Scan for the cell matching the given text and deliver its [x, y] coordinate at center. 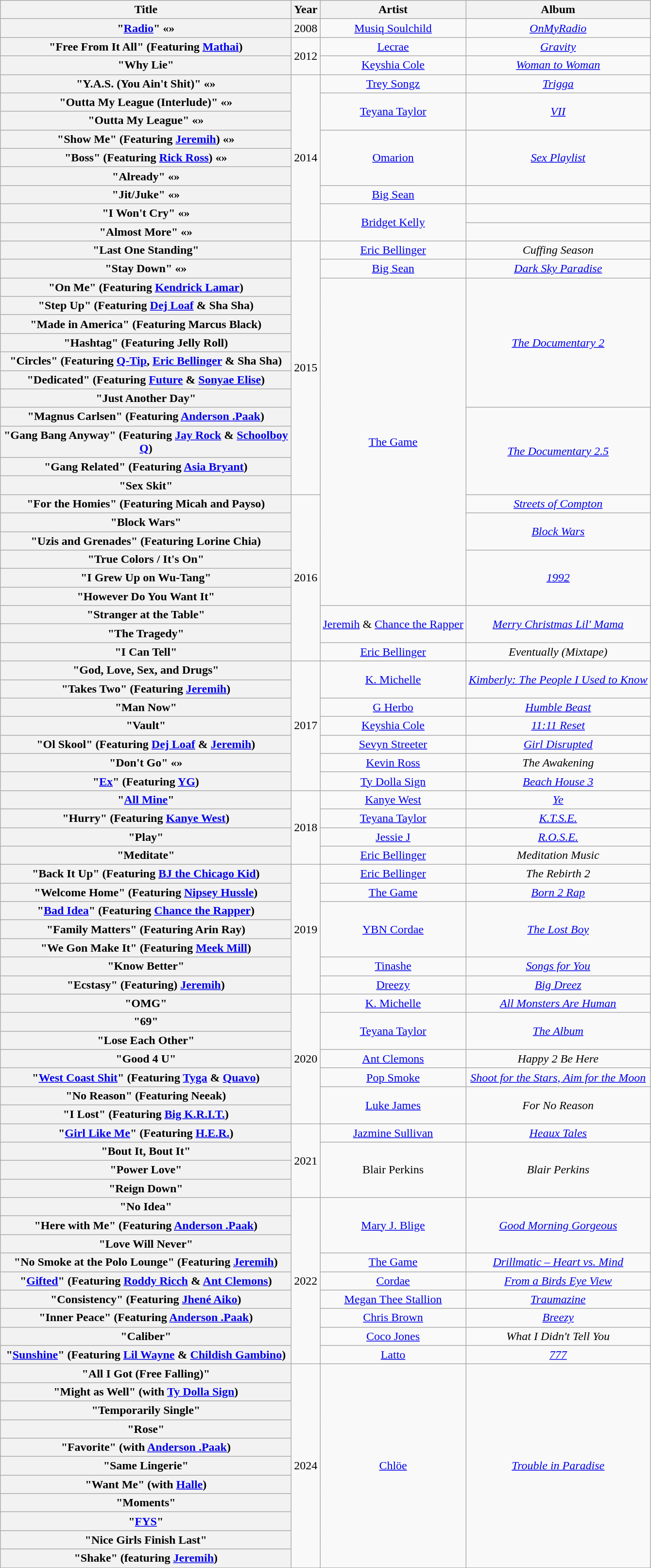
"West Coast Shit" (Featuring Tyga & Quavo) [146, 1077]
"Family Matters" (Featuring Arin Ray) [146, 929]
The Album [558, 1031]
"No Smoke at the Polo Lounge" (Featuring Jeremih) [146, 1262]
YBN Cordae [393, 929]
"Takes Two" (Featuring Jeremih) [146, 689]
"No Reason" (Featuring Neeak) [146, 1096]
Breezy [558, 1318]
2024 [306, 1466]
G Herbo [393, 707]
Trigga [558, 84]
"Show Me" (Featuring Jeremih) «» [146, 139]
Songs for You [558, 966]
Lecrae [393, 47]
Artist [393, 10]
"However Do You Want It" [146, 596]
"Bad Idea" (Featuring Chance the Rapper) [146, 911]
"Reign Down" [146, 1188]
Big Dreez [558, 985]
Block Wars [558, 531]
VII [558, 111]
"Moments" [146, 1503]
"On Me" (Featuring Kendrick Lamar) [146, 287]
Jeremih & Chance the Rapper [393, 624]
"For the Homies" (Featuring Micah and Payso) [146, 504]
"Want Me" (with Halle) [146, 1484]
"Good 4 U" [146, 1059]
Megan Thee Stallion [393, 1299]
"Bout It, Bout It" [146, 1151]
"Nice Girls Finish Last" [146, 1540]
Cordae [393, 1281]
"Outta My League (Interlude)" «» [146, 102]
Jazmine Sullivan [393, 1133]
2021 [306, 1161]
"Already" «» [146, 176]
"Shake" (featuring Jeremih) [146, 1558]
OnMyRadio [558, 28]
"Inner Peace" (Featuring Anderson .Paak) [146, 1318]
"All I Got (Free Falling)" [146, 1373]
"Circles" (Featuring Q-Tip, Eric Bellinger & Sha Sha) [146, 361]
"Might as Well" (with Ty Dolla Sign) [146, 1392]
2008 [306, 28]
K.T.S.E. [558, 818]
"Stranger at the Table" [146, 615]
Trey Songz [393, 84]
From a Birds Eye View [558, 1281]
"Magnus Carlsen" (Featuring Anderson .Paak) [146, 417]
"FYS" [146, 1521]
"Boss" (Featuring Rick Ross) «» [146, 157]
Eventually (Mixtape) [558, 652]
"Radio" «» [146, 28]
"Ex" (Featuring YG) [146, 781]
"69" [146, 1022]
"We Gon Make It" (Featuring Meek Mill) [146, 948]
2014 [306, 157]
"Hashtag" (Featuring Jelly Roll) [146, 343]
Meditation Music [558, 855]
2018 [306, 827]
2019 [306, 929]
Ye [558, 800]
Bridget Kelly [393, 222]
"Gang Bang Anyway" (Featuring Jay Rock & Schoolboy Q) [146, 441]
"Don't Go" «» [146, 763]
"I Can Tell" [146, 652]
"Made in America" (Featuring Marcus Black) [146, 324]
"Caliber" [146, 1336]
Gravity [558, 47]
"Gifted" (Featuring Roddy Ricch & Ant Clemons) [146, 1281]
Woman to Woman [558, 65]
Sex Playlist [558, 157]
Omarion [393, 157]
"I Lost" (Featuring Big K.R.I.T.) [146, 1114]
Drillmatic – Heart vs. Mind [558, 1262]
"Dedicated" (Featuring Future & Sonyae Elise) [146, 380]
"God, Love, Sex, and Drugs" [146, 670]
"Sunshine" (Featuring Lil Wayne & Childish Gambino) [146, 1355]
Year [306, 10]
Chris Brown [393, 1318]
"Almost More" «» [146, 232]
2017 [306, 726]
"Free From It All" (Featuring Mathai) [146, 47]
2012 [306, 56]
1992 [558, 578]
Mary J. Blige [393, 1225]
Coco Jones [393, 1336]
Ty Dolla Sign [393, 781]
"Favorite" (with Anderson .Paak) [146, 1447]
"Here with Me" (Featuring Anderson .Paak) [146, 1225]
The Documentary 2 [558, 343]
"Back It Up" (Featuring BJ the Chicago Kid) [146, 874]
"Sex Skit" [146, 485]
"Temporarily Single" [146, 1410]
2022 [306, 1281]
Good Morning Gorgeous [558, 1225]
"Stay Down" «» [146, 269]
"I Won't Cry" «» [146, 213]
"Uzis and Grenades" (Featuring Lorine Chia) [146, 541]
Album [558, 10]
All Monsters Are Human [558, 1003]
"Consistency" (Featuring Jhené Aiko) [146, 1299]
2016 [306, 577]
Ant Clemons [393, 1059]
Kevin Ross [393, 763]
"Just Another Day" [146, 398]
The Awakening [558, 763]
Girl Disrupted [558, 744]
2015 [306, 368]
"Last One Standing" [146, 250]
"Man Now" [146, 707]
Latto [393, 1355]
"True Colors / It's On" [146, 559]
Born 2 Rap [558, 892]
Happy 2 Be Here [558, 1059]
Merry Christmas Lil' Mama [558, 624]
"Meditate" [146, 855]
"Step Up" (Featuring Dej Loaf & Sha Sha) [146, 306]
R.O.S.E. [558, 836]
Dreezy [393, 985]
"Hurry" (Featuring Kanye West) [146, 818]
For No Reason [558, 1105]
"Rose" [146, 1429]
Cuffing Season [558, 250]
What I Didn't Tell You [558, 1336]
"Know Better" [146, 966]
The Documentary 2.5 [558, 451]
Tinashe [393, 966]
Shoot for the Stars, Aim for the Moon [558, 1077]
"Why Lie" [146, 65]
"I Grew Up on Wu-Tang" [146, 578]
The Lost Boy [558, 929]
Luke James [393, 1105]
The Rebirth 2 [558, 874]
"Jit/Juke" «» [146, 194]
Dark Sky Paradise [558, 269]
"The Tragedy" [146, 633]
Beach House 3 [558, 781]
Title [146, 10]
"Gang Related" (Featuring Asia Bryant) [146, 467]
Traumazine [558, 1299]
777 [558, 1355]
"Outta My League" «» [146, 121]
"All Mine" [146, 800]
"Ecstasy" (Featuring) Jeremih) [146, 985]
"Welcome Home" (Featuring Nipsey Hussle) [146, 892]
2020 [306, 1059]
"Lose Each Other" [146, 1040]
"OMG" [146, 1003]
Sevyn Streeter [393, 744]
Pop Smoke [393, 1077]
"Ol Skool" (Featuring Dej Loaf & Jeremih) [146, 744]
Trouble in Paradise [558, 1466]
Kimberly: The People I Used to Know [558, 679]
Kanye West [393, 800]
Chlöe [393, 1466]
"Vault" [146, 726]
"Block Wars" [146, 522]
Musiq Soulchild [393, 28]
11:11 Reset [558, 726]
"No Idea" [146, 1207]
Streets of Compton [558, 504]
"Play" [146, 836]
"Y.A.S. (You Ain't Shit)" «» [146, 84]
Heaux Tales [558, 1133]
"Power Love" [146, 1170]
"Love Will Never" [146, 1244]
"Same Lingerie" [146, 1466]
Humble Beast [558, 707]
Jessie J [393, 836]
"Girl Like Me" (Featuring H.E.R.) [146, 1133]
